Output the [x, y] coordinate of the center of the cell containing the given text.  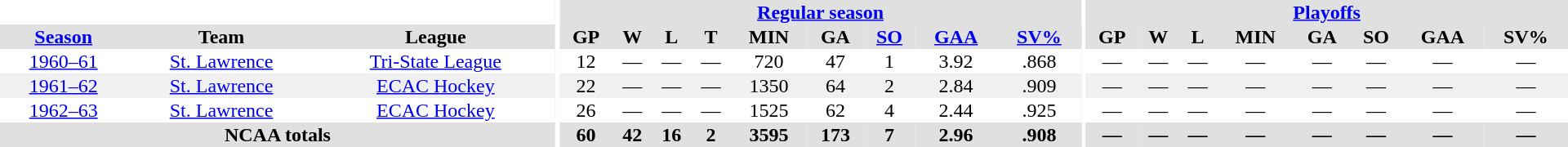
1960–61 [64, 61]
4 [890, 110]
2.84 [955, 86]
47 [835, 61]
62 [835, 110]
Regular season [820, 12]
1961–62 [64, 86]
64 [835, 86]
League [436, 37]
7 [890, 135]
Tri-State League [436, 61]
Season [64, 37]
22 [586, 86]
Team [220, 37]
NCAA totals [278, 135]
720 [769, 61]
3.92 [955, 61]
173 [835, 135]
2.44 [955, 110]
16 [671, 135]
.868 [1039, 61]
26 [586, 110]
60 [586, 135]
.925 [1039, 110]
.909 [1039, 86]
Playoffs [1326, 12]
2.96 [955, 135]
1 [890, 61]
.908 [1039, 135]
42 [632, 135]
3595 [769, 135]
1350 [769, 86]
T [710, 37]
1962–63 [64, 110]
12 [586, 61]
1525 [769, 110]
